Capture the cell that displays the provided text and extract its [x, y] central coordinate. 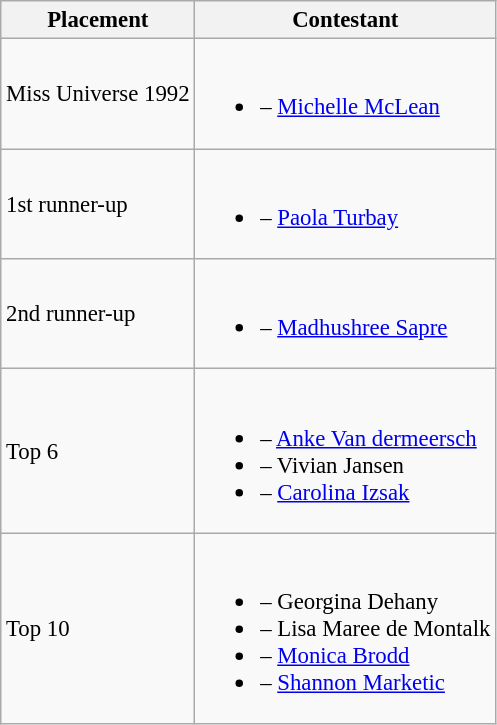
Top 6 [98, 451]
– Paola Turbay [346, 204]
Contestant [346, 20]
– Anke Van dermeersch – Vivian Jansen – Carolina Izsak [346, 451]
Miss Universe 1992 [98, 94]
– Michelle McLean [346, 94]
– Madhushree Sapre [346, 314]
1st runner-up [98, 204]
Placement [98, 20]
2nd runner-up [98, 314]
– Georgina Dehany – Lisa Maree de Montalk – Monica Brodd – Shannon Marketic [346, 628]
Top 10 [98, 628]
